Determine the (x, y) coordinate at the center of the cell enclosing the given text.  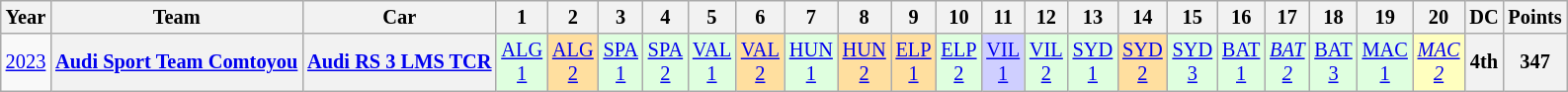
ALG1 (522, 62)
Audi Sport Team Comtoyou (176, 62)
HUN2 (865, 62)
Year (26, 17)
7 (811, 17)
10 (958, 17)
8 (865, 17)
MAC1 (1385, 62)
VAL2 (761, 62)
11 (1003, 17)
6 (761, 17)
15 (1193, 17)
20 (1439, 17)
Points (1535, 17)
Audi RS 3 LMS TCR (399, 62)
SPA2 (666, 62)
SYD1 (1093, 62)
MAC2 (1439, 62)
14 (1142, 17)
Team (176, 17)
3 (620, 17)
1 (522, 17)
347 (1535, 62)
HUN1 (811, 62)
5 (711, 17)
2 (573, 17)
16 (1241, 17)
VIL2 (1046, 62)
Car (399, 17)
BAT1 (1241, 62)
ELP1 (914, 62)
18 (1333, 17)
ALG2 (573, 62)
SYD3 (1193, 62)
DC (1484, 17)
19 (1385, 17)
9 (914, 17)
2023 (26, 62)
4 (666, 17)
BAT2 (1286, 62)
4th (1484, 62)
12 (1046, 17)
SYD2 (1142, 62)
SPA1 (620, 62)
ELP2 (958, 62)
VAL1 (711, 62)
BAT3 (1333, 62)
13 (1093, 17)
VIL1 (1003, 62)
17 (1286, 17)
